Return [x, y] of the center of cell containing provided text 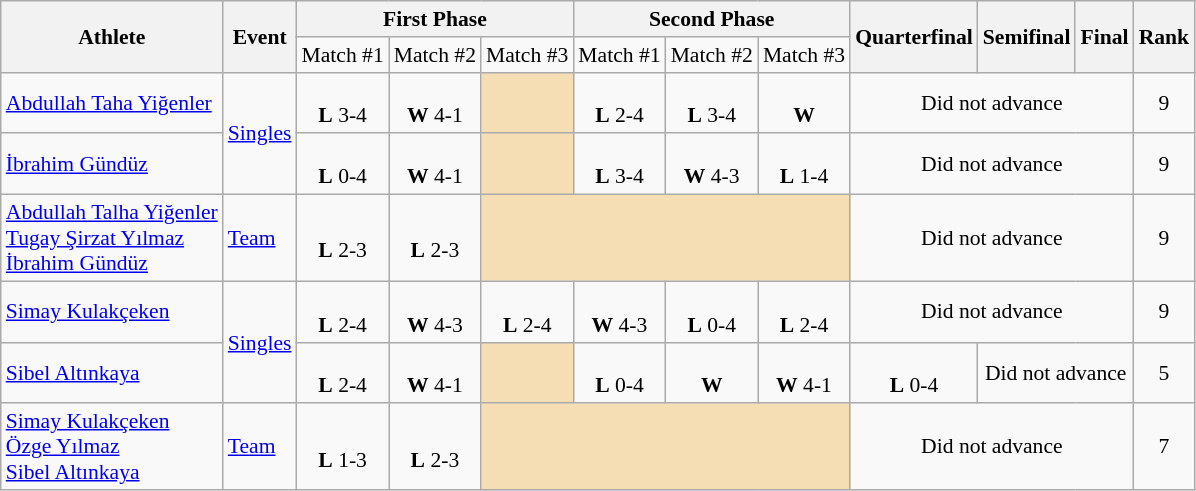
Simay Kulakçeken [112, 312]
Semifinal [1027, 36]
Abdullah Taha Yiğenler [112, 102]
Simay KulakçekenÖzge YılmazSibel Altınkaya [112, 448]
Rank [1164, 36]
İbrahim Gündüz [112, 164]
Athlete [112, 36]
5 [1164, 372]
Event [260, 36]
L 1-4 [804, 164]
Quarterfinal [914, 36]
7 [1164, 448]
Sibel Altınkaya [112, 372]
Second Phase [712, 19]
Final [1104, 36]
Abdullah Talha YiğenlerTugay Şirzat Yılmazİbrahim Gündüz [112, 238]
L 1-3 [342, 448]
First Phase [434, 19]
